Identify which cell holds the provided text, then report its [x, y] central coordinate. 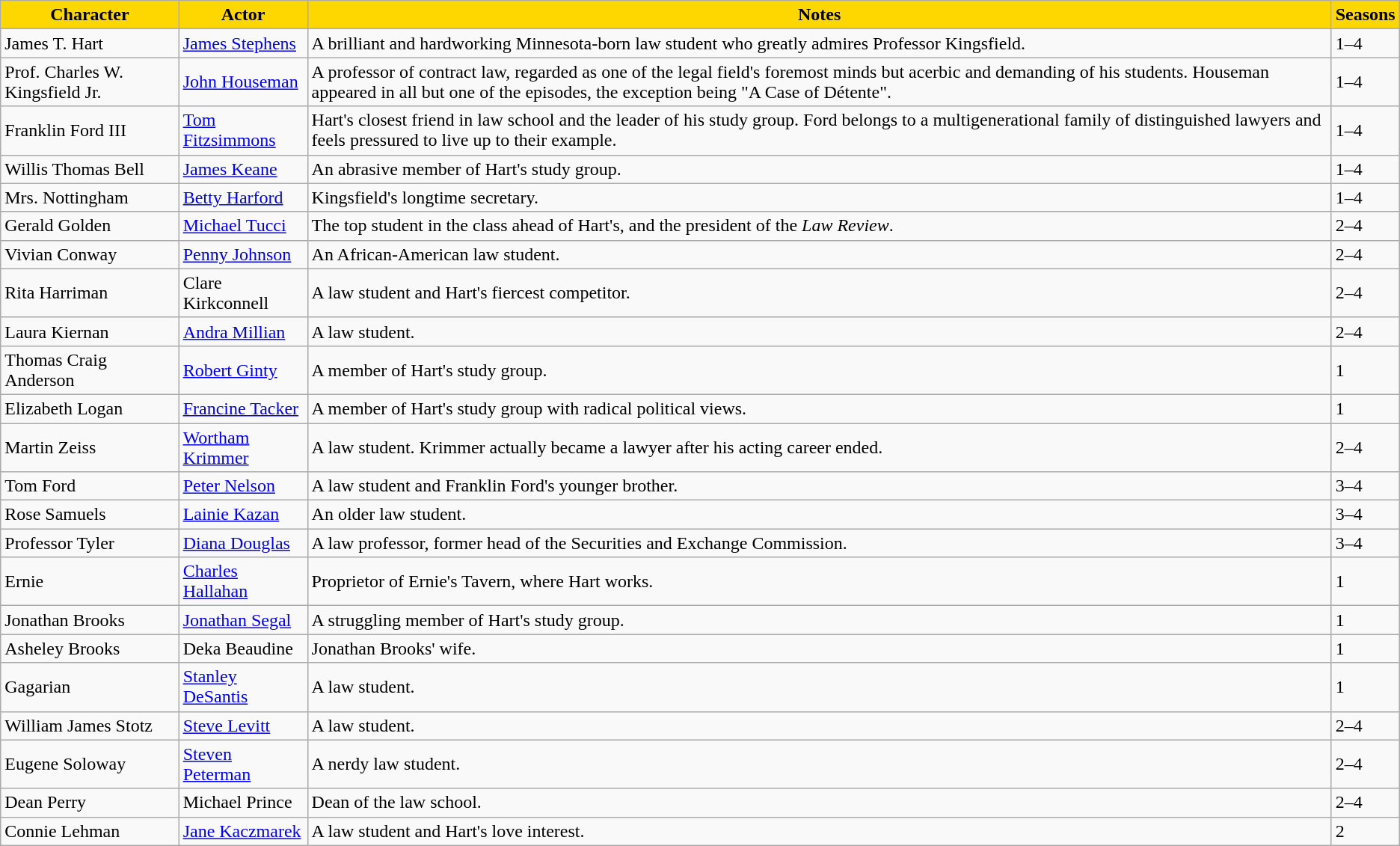
James T. Hart [90, 43]
Diana Douglas [243, 543]
Dean of the law school. [820, 803]
Prof. Charles W. Kingsfield Jr. [90, 82]
Kingsfield's longtime secretary. [820, 197]
A law student. Krimmer actually became a lawyer after his acting career ended. [820, 447]
Francine Tacker [243, 408]
An African-American law student. [820, 254]
A struggling member of Hart's study group. [820, 620]
Tom Fitzsimmons [243, 130]
A law student and Hart's love interest. [820, 831]
Willis Thomas Bell [90, 169]
Proprietor of Ernie's Tavern, where Hart works. [820, 582]
A law professor, former head of the Securities and Exchange Commission. [820, 543]
Lainie Kazan [243, 515]
Dean Perry [90, 803]
A law student and Hart's fiercest competitor. [820, 293]
Robert Ginty [243, 370]
A member of Hart's study group with radical political views. [820, 408]
Betty Harford [243, 197]
Steve Levitt [243, 726]
James Stephens [243, 43]
Professor Tyler [90, 543]
Michael Prince [243, 803]
Martin Zeiss [90, 447]
Steven Peterman [243, 764]
Notes [820, 15]
Asheley Brooks [90, 649]
Connie Lehman [90, 831]
A brilliant and hardworking Minnesota-born law student who greatly admires Professor Kingsfield. [820, 43]
Stanley DeSantis [243, 687]
Gerald Golden [90, 226]
Clare Kirkconnell [243, 293]
A nerdy law student. [820, 764]
Jonathan Brooks [90, 620]
Jonathan Segal [243, 620]
Wortham Krimmer [243, 447]
The top student in the class ahead of Hart's, and the president of the Law Review. [820, 226]
Peter Nelson [243, 486]
Rose Samuels [90, 515]
Eugene Soloway [90, 764]
James Keane [243, 169]
Vivian Conway [90, 254]
John Houseman [243, 82]
Michael Tucci [243, 226]
An abrasive member of Hart's study group. [820, 169]
Tom Ford [90, 486]
Gagarian [90, 687]
Thomas Craig Anderson [90, 370]
A member of Hart's study group. [820, 370]
Andra Millian [243, 331]
Charles Hallahan [243, 582]
Character [90, 15]
A law student and Franklin Ford's younger brother. [820, 486]
An older law student. [820, 515]
Jane Kaczmarek [243, 831]
Actor [243, 15]
Mrs. Nottingham [90, 197]
Ernie [90, 582]
2 [1366, 831]
Deka Beaudine [243, 649]
William James Stotz [90, 726]
Franklin Ford III [90, 130]
Jonathan Brooks' wife. [820, 649]
Elizabeth Logan [90, 408]
Laura Kiernan [90, 331]
Rita Harriman [90, 293]
Seasons [1366, 15]
Penny Johnson [243, 254]
